Identify which cell holds the provided text, then report its (x, y) central coordinate. 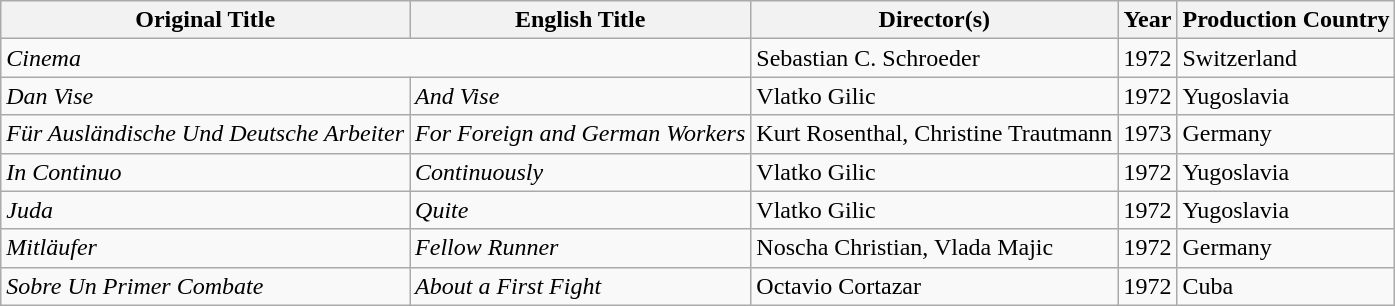
Director(s) (934, 20)
Continuously (580, 172)
1973 (1148, 134)
For Foreign and German Workers (580, 134)
Sobre Un Primer Combate (206, 286)
Cinema (376, 58)
Fellow Runner (580, 248)
Cuba (1286, 286)
In Continuo (206, 172)
Dan Vise (206, 96)
About a First Fight (580, 286)
Sebastian C. Schroeder (934, 58)
Original Title (206, 20)
Für Ausländische Und Deutsche Arbeiter (206, 134)
Year (1148, 20)
Juda (206, 210)
And Vise (580, 96)
Mitläufer (206, 248)
English Title (580, 20)
Switzerland (1286, 58)
Noscha Christian, Vlada Majic (934, 248)
Kurt Rosenthal, Christine Trautmann (934, 134)
Quite (580, 210)
Octavio Cortazar (934, 286)
Production Country (1286, 20)
